Pinpoint the cell where the given text exists, returning its [X, Y] midpoint coordinate. 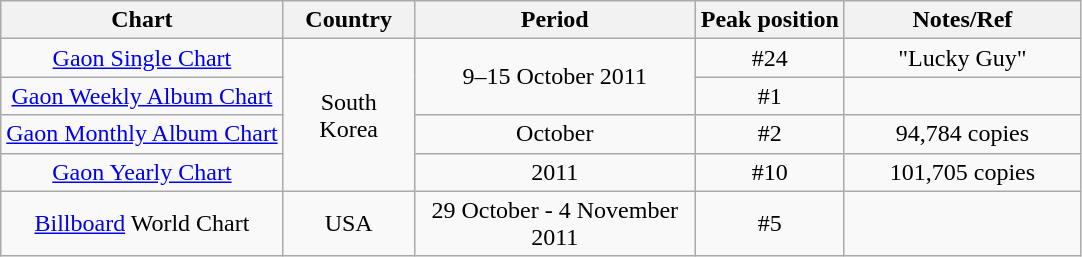
Chart [142, 20]
"Lucky Guy" [962, 58]
Billboard World Chart [142, 224]
#10 [770, 172]
9–15 October 2011 [554, 77]
USA [348, 224]
South Korea [348, 115]
Gaon Weekly Album Chart [142, 96]
2011 [554, 172]
#1 [770, 96]
Period [554, 20]
94,784 copies [962, 134]
Gaon Single Chart [142, 58]
Peak position [770, 20]
#5 [770, 224]
#24 [770, 58]
Gaon Yearly Chart [142, 172]
Country [348, 20]
29 October - 4 November 2011 [554, 224]
101,705 copies [962, 172]
Notes/Ref [962, 20]
October [554, 134]
Gaon Monthly Album Chart [142, 134]
#2 [770, 134]
